Return the (X, Y) coordinate for the center point of the cell that contains the specified text.  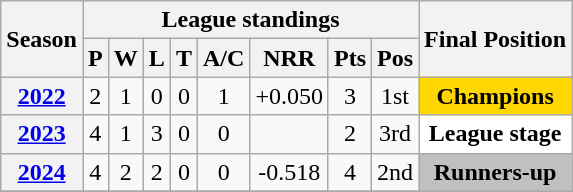
A/C (223, 58)
2022 (42, 96)
League standings (250, 20)
League stage (496, 134)
Pos (396, 58)
Champions (496, 96)
W (126, 58)
2nd (396, 172)
3rd (396, 134)
1st (396, 96)
-0.518 (290, 172)
2023 (42, 134)
Season (42, 39)
NRR (290, 58)
Runners-up (496, 172)
+0.050 (290, 96)
T (184, 58)
L (156, 58)
2024 (42, 172)
Final Position (496, 39)
P (95, 58)
Pts (350, 58)
